Find where the given text appears and provide that cell's center as (X, Y) coordinate. 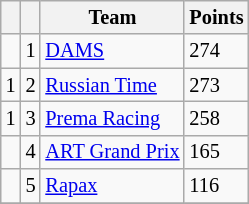
DAMS (112, 51)
3 (31, 118)
2 (31, 85)
165 (216, 152)
Russian Time (112, 85)
116 (216, 186)
Rapax (112, 186)
274 (216, 51)
Team (112, 17)
273 (216, 85)
Points (216, 17)
5 (31, 186)
ART Grand Prix (112, 152)
258 (216, 118)
Prema Racing (112, 118)
4 (31, 152)
